Output the (X, Y) coordinate of the center of the cell containing the given text.  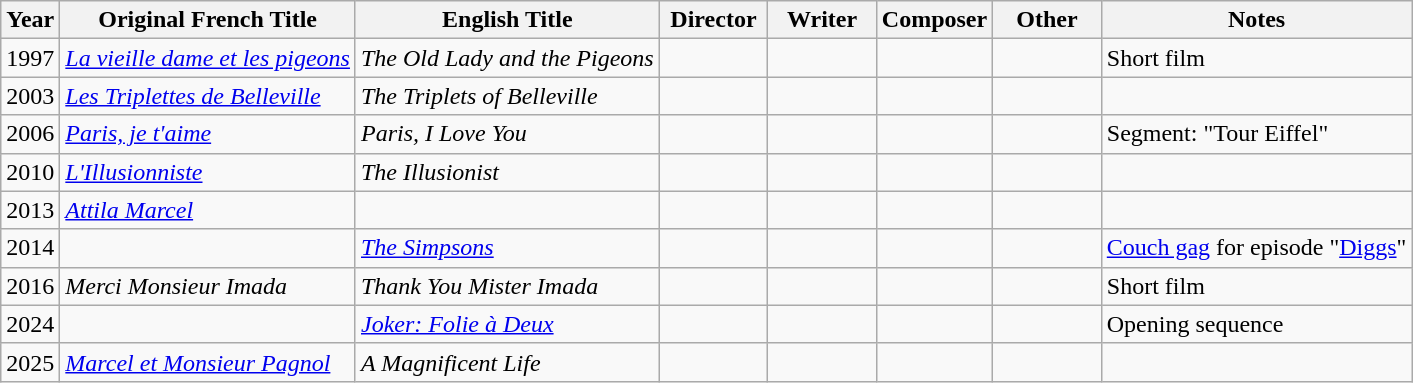
Year (30, 20)
The Simpsons (507, 248)
Writer (822, 20)
The Illusionist (507, 172)
Marcel et Monsieur Pagnol (208, 362)
A Magnificent Life (507, 362)
Notes (1256, 20)
Paris, I Love You (507, 134)
The Old Lady and the Pigeons (507, 58)
La vieille dame et les pigeons (208, 58)
Composer (934, 20)
Original French Title (208, 20)
Paris, je t'aime (208, 134)
Merci Monsieur Imada (208, 286)
2006 (30, 134)
L'Illusionniste (208, 172)
2003 (30, 96)
English Title (507, 20)
Couch gag for episode "Diggs" (1256, 248)
Thank You Mister Imada (507, 286)
2016 (30, 286)
Opening sequence (1256, 324)
2013 (30, 210)
Les Triplettes de Belleville (208, 96)
2025 (30, 362)
Attila Marcel (208, 210)
The Triplets of Belleville (507, 96)
2010 (30, 172)
1997 (30, 58)
Director (714, 20)
Segment: "Tour Eiffel" (1256, 134)
Joker: Folie à Deux (507, 324)
2024 (30, 324)
Other (1048, 20)
2014 (30, 248)
